Detect which cell encompasses the target text, then output its (X, Y) center coordinate. 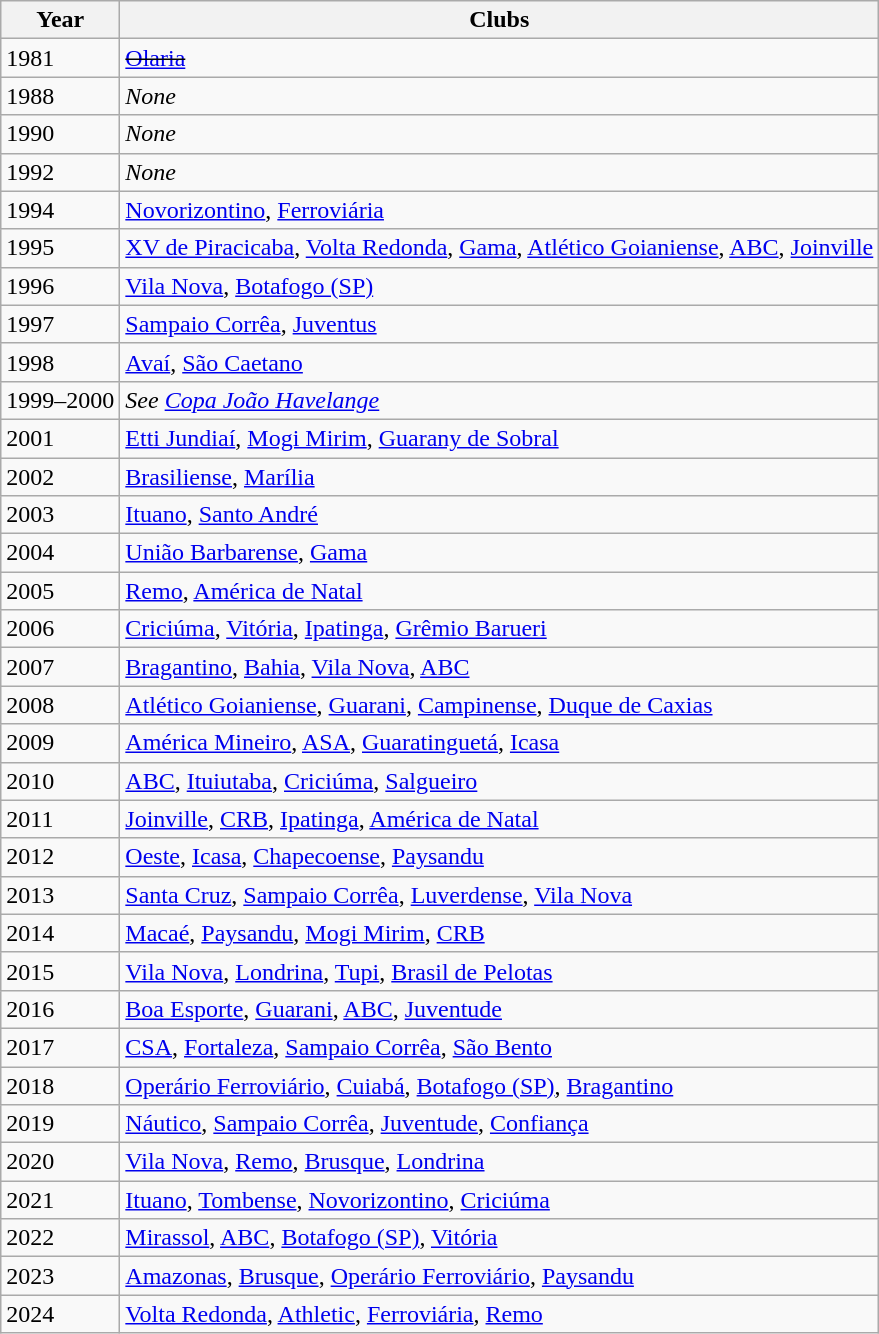
Bragantino, Bahia, Vila Nova, ABC (500, 667)
América Mineiro, ASA, Guaratinguetá, Icasa (500, 743)
2014 (60, 933)
Sampaio Corrêa, Juventus (500, 324)
2012 (60, 857)
Ituano, Santo André (500, 515)
Clubs (500, 20)
Boa Esporte, Guarani, ABC, Juventude (500, 1009)
Novorizontino, Ferroviária (500, 210)
Remo, América de Natal (500, 591)
Vila Nova, Londrina, Tupi, Brasil de Pelotas (500, 971)
Santa Cruz, Sampaio Corrêa, Luverdense, Vila Nova (500, 895)
1988 (60, 96)
2005 (60, 591)
Ituano, Tombense, Novorizontino, Criciúma (500, 1200)
União Barbarense, Gama (500, 553)
1990 (60, 134)
1992 (60, 172)
Atlético Goianiense, Guarani, Campinense, Duque de Caxias (500, 705)
Náutico, Sampaio Corrêa, Juventude, Confiança (500, 1124)
Macaé, Paysandu, Mogi Mirim, CRB (500, 933)
1997 (60, 324)
2004 (60, 553)
See Copa João Havelange (500, 400)
Vila Nova, Remo, Brusque, Londrina (500, 1162)
1996 (60, 286)
Volta Redonda, Athletic, Ferroviária, Remo (500, 1314)
Avaí, São Caetano (500, 362)
Mirassol, ABC, Botafogo (SP), Vitória (500, 1238)
1998 (60, 362)
2009 (60, 743)
2003 (60, 515)
Etti Jundiaí, Mogi Mirim, Guarany de Sobral (500, 438)
2007 (60, 667)
Brasiliense, Marília (500, 477)
2018 (60, 1085)
Vila Nova, Botafogo (SP) (500, 286)
2013 (60, 895)
2002 (60, 477)
Amazonas, Brusque, Operário Ferroviário, Paysandu (500, 1276)
Criciúma, Vitória, Ipatinga, Grêmio Barueri (500, 629)
XV de Piracicaba, Volta Redonda, Gama, Atlético Goianiense, ABC, Joinville (500, 248)
ABC, Ituiutaba, Criciúma, Salgueiro (500, 781)
2019 (60, 1124)
2006 (60, 629)
2022 (60, 1238)
Oeste, Icasa, Chapecoense, Paysandu (500, 857)
2024 (60, 1314)
2016 (60, 1009)
2011 (60, 819)
2001 (60, 438)
2021 (60, 1200)
2020 (60, 1162)
1994 (60, 210)
1995 (60, 248)
2010 (60, 781)
1981 (60, 58)
CSA, Fortaleza, Sampaio Corrêa, São Bento (500, 1047)
2008 (60, 705)
2023 (60, 1276)
Operário Ferroviário, Cuiabá, Botafogo (SP), Bragantino (500, 1085)
Joinville, CRB, Ipatinga, América de Natal (500, 819)
Year (60, 20)
2017 (60, 1047)
1999–2000 (60, 400)
2015 (60, 971)
Olaria (500, 58)
